Extract the [X, Y] coordinate from the center of the cell holding the provided text.  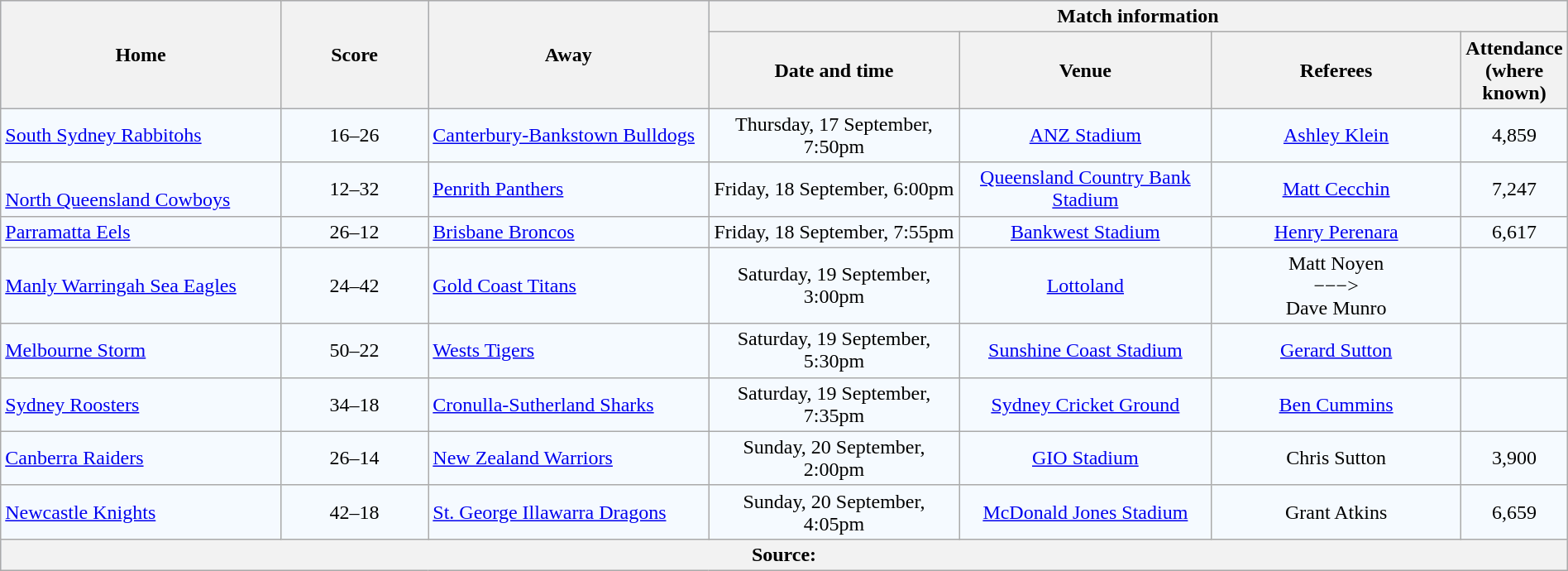
4,859 [1514, 136]
Sunday, 20 September, 2:00pm [834, 458]
Sunday, 20 September, 4:05pm [834, 511]
Away [569, 55]
Score [354, 55]
3,900 [1514, 458]
Saturday, 19 September, 7:35pm [834, 404]
New Zealand Warriors [569, 458]
Cronulla-Sutherland Sharks [569, 404]
Referees [1336, 70]
Date and time [834, 70]
Penrith Panthers [569, 189]
Brisbane Broncos [569, 232]
Chris Sutton [1336, 458]
Manly Warringah Sea Eagles [141, 285]
6,659 [1514, 511]
Ashley Klein [1336, 136]
McDonald Jones Stadium [1085, 511]
Ben Cummins [1336, 404]
Newcastle Knights [141, 511]
Saturday, 19 September, 3:00pm [834, 285]
Sydney Cricket Ground [1085, 404]
50–22 [354, 351]
Matt Noyen−−−>Dave Munro [1336, 285]
Canberra Raiders [141, 458]
Melbourne Storm [141, 351]
16–26 [354, 136]
GIO Stadium [1085, 458]
Sunshine Coast Stadium [1085, 351]
Match information [1138, 17]
7,247 [1514, 189]
Friday, 18 September, 7:55pm [834, 232]
Home [141, 55]
ANZ Stadium [1085, 136]
Parramatta Eels [141, 232]
Gerard Sutton [1336, 351]
Thursday, 17 September, 7:50pm [834, 136]
Friday, 18 September, 6:00pm [834, 189]
Matt Cecchin [1336, 189]
Queensland Country Bank Stadium [1085, 189]
St. George Illawarra Dragons [569, 511]
34–18 [354, 404]
Canterbury-Bankstown Bulldogs [569, 136]
6,617 [1514, 232]
26–14 [354, 458]
Henry Perenara [1336, 232]
12–32 [354, 189]
Wests Tigers [569, 351]
Bankwest Stadium [1085, 232]
Venue [1085, 70]
Sydney Roosters [141, 404]
24–42 [354, 285]
Grant Atkins [1336, 511]
Lottoland [1085, 285]
Saturday, 19 September, 5:30pm [834, 351]
Gold Coast Titans [569, 285]
North Queensland Cowboys [141, 189]
Attendance(where known) [1514, 70]
26–12 [354, 232]
42–18 [354, 511]
South Sydney Rabbitohs [141, 136]
Source: [784, 554]
